Pinpoint the cell where the given text exists, returning its [x, y] midpoint coordinate. 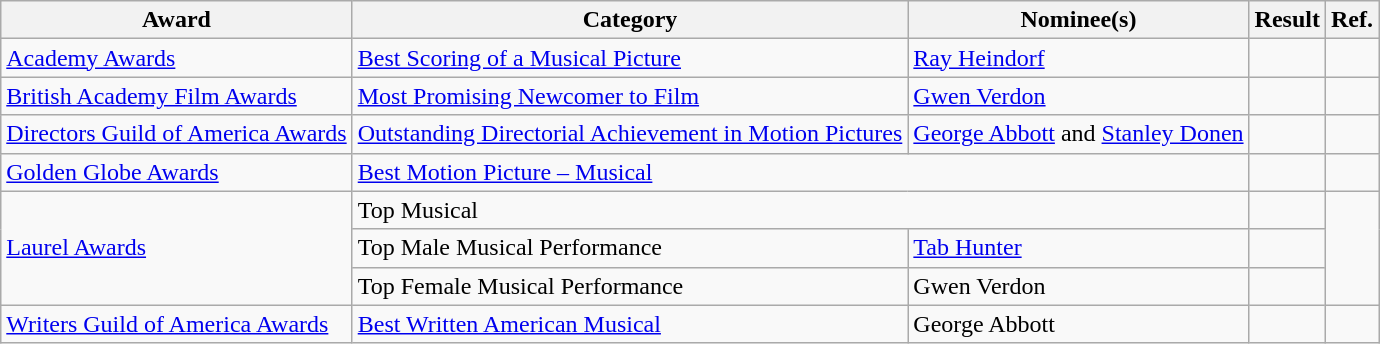
Directors Guild of America Awards [176, 134]
Ray Heindorf [1078, 58]
Nominee(s) [1078, 20]
Best Scoring of a Musical Picture [630, 58]
Golden Globe Awards [176, 172]
Result [1287, 20]
George Abbott [1078, 324]
Category [630, 20]
Tab Hunter [1078, 248]
Outstanding Directorial Achievement in Motion Pictures [630, 134]
Most Promising Newcomer to Film [630, 96]
Best Written American Musical [630, 324]
Laurel Awards [176, 248]
George Abbott and Stanley Donen [1078, 134]
Award [176, 20]
Writers Guild of America Awards [176, 324]
Best Motion Picture – Musical [800, 172]
Top Male Musical Performance [630, 248]
Top Musical [800, 210]
Ref. [1352, 20]
Top Female Musical Performance [630, 286]
British Academy Film Awards [176, 96]
Academy Awards [176, 58]
